Find where the given text appears and provide that cell's center as [X, Y] coordinate. 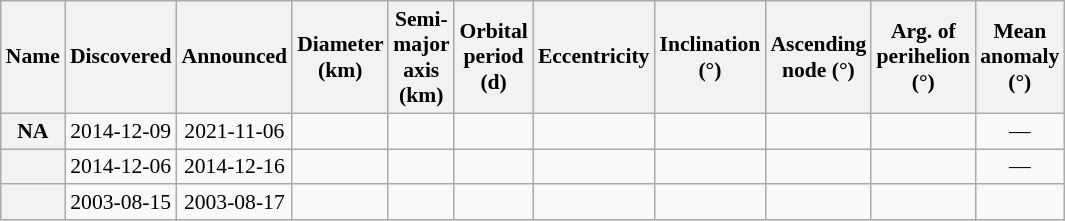
Name [33, 57]
Mean anomaly (°) [1020, 57]
2014-12-09 [121, 131]
Diameter (km) [340, 57]
2003-08-17 [234, 203]
Arg. of perihelion (°) [923, 57]
2003-08-15 [121, 203]
Eccentricity [594, 57]
Semi-major axis (km) [421, 57]
Discovered [121, 57]
Ascending node (°) [818, 57]
NA [33, 131]
2014-12-16 [234, 167]
2021-11-06 [234, 131]
2014-12-06 [121, 167]
Announced [234, 57]
Inclination (°) [710, 57]
Orbital period (d) [493, 57]
